Provide the [x, y] coordinate of the cell's center where the given text is located.  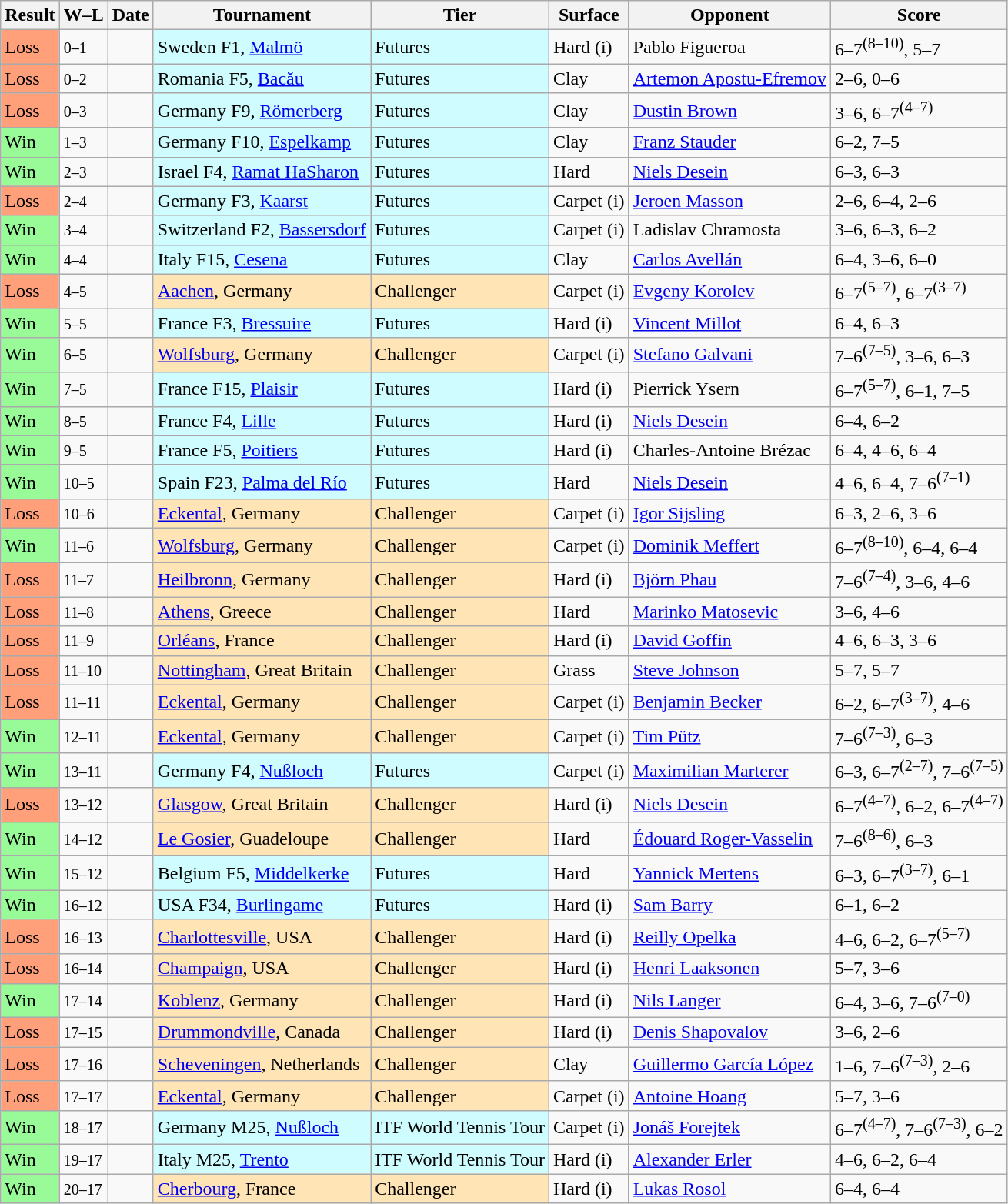
11–9 [83, 641]
9–5 [83, 450]
2–6, 0–6 [919, 78]
Reilly Opelka [729, 937]
W–L [83, 15]
6–1, 6–2 [919, 905]
6–2, 7–5 [919, 142]
20–17 [83, 1189]
Jonáš Forejtek [729, 1128]
7–6(8–6), 6–3 [919, 839]
Benjamin Becker [729, 702]
17–16 [83, 1065]
Drummondville, Canada [262, 1032]
7–5 [83, 389]
Dominik Meffert [729, 546]
Tim Pütz [729, 737]
Vincent Millot [729, 323]
Champaign, USA [262, 969]
0–3 [83, 111]
Grass [589, 670]
Alexander Erler [729, 1159]
Scheveningen, Netherlands [262, 1065]
Stefano Galvani [729, 355]
Marinko Matosevic [729, 612]
16–12 [83, 905]
Germany F3, Kaarst [262, 201]
7–6(7–5), 3–6, 6–3 [919, 355]
3–4 [83, 230]
12–11 [83, 737]
Yannick Mertens [729, 874]
Tournament [262, 15]
6–7(5–7), 6–7(3–7) [919, 291]
10–5 [83, 482]
Björn Phau [729, 580]
Israel F4, Ramat HaSharon [262, 172]
10–6 [83, 514]
Surface [589, 15]
6–7(5–7), 6–1, 7–5 [919, 389]
Charles-Antoine Brézac [729, 450]
7–6(7–4), 3–6, 4–6 [919, 580]
Dustin Brown [729, 111]
France F3, Bressuire [262, 323]
Spain F23, Palma del Río [262, 482]
11–6 [83, 546]
Opponent [729, 15]
Igor Sijsling [729, 514]
6–7(8–10), 5–7 [919, 48]
6–3, 2–6, 3–6 [919, 514]
0–2 [83, 78]
6–4, 6–2 [919, 421]
4–4 [83, 259]
Charlottesville, USA [262, 937]
11–8 [83, 612]
2–6, 6–4, 2–6 [919, 201]
Germany F4, Nußloch [262, 771]
Evgeny Korolev [729, 291]
Italy F15, Cesena [262, 259]
USA F34, Burlingame [262, 905]
6–3, 6–7(2–7), 7–6(7–5) [919, 771]
16–13 [83, 937]
6–5 [83, 355]
6–4, 4–6, 6–4 [919, 450]
6–7(4–7), 7–6(7–3), 6–2 [919, 1128]
Italy M25, Trento [262, 1159]
Heilbronn, Germany [262, 580]
15–12 [83, 874]
18–17 [83, 1128]
8–5 [83, 421]
Artemon Apostu-Efremov [729, 78]
Switzerland F2, Bassersdorf [262, 230]
3–6, 6–3, 6–2 [919, 230]
Romania F5, Bacău [262, 78]
Antoine Hoang [729, 1096]
2–4 [83, 201]
Score [919, 15]
Édouard Roger-Vasselin [729, 839]
Le Gosier, Guadeloupe [262, 839]
6–7(8–10), 6–4, 6–4 [919, 546]
Orléans, France [262, 641]
Tier [460, 15]
16–14 [83, 969]
Nils Langer [729, 1000]
1–6, 7–6(7–3), 2–6 [919, 1065]
17–15 [83, 1032]
Cherbourg, France [262, 1189]
3–6, 2–6 [919, 1032]
Germany F9, Römerberg [262, 111]
11–10 [83, 670]
6–3, 6–3 [919, 172]
13–12 [83, 805]
7–6(7–3), 6–3 [919, 737]
4–6, 6–3, 3–6 [919, 641]
Belgium F5, Middelkerke [262, 874]
11–7 [83, 580]
6–4, 3–6, 7–6(7–0) [919, 1000]
4–6, 6–2, 6–4 [919, 1159]
Carlos Avellán [729, 259]
0–1 [83, 48]
Franz Stauder [729, 142]
Jeroen Masson [729, 201]
11–11 [83, 702]
France F5, Poitiers [262, 450]
Guillermo García López [729, 1065]
Nottingham, Great Britain [262, 670]
6–4, 6–4 [919, 1189]
David Goffin [729, 641]
Sweden F1, Malmö [262, 48]
4–6, 6–4, 7–6(7–1) [919, 482]
1–3 [83, 142]
13–11 [83, 771]
Pierrick Ysern [729, 389]
4–6, 6–2, 6–7(5–7) [919, 937]
Denis Shapovalov [729, 1032]
5–7, 5–7 [919, 670]
Ladislav Chramosta [729, 230]
Germany M25, Nußloch [262, 1128]
Henri Laaksonen [729, 969]
14–12 [83, 839]
6–2, 6–7(3–7), 4–6 [919, 702]
Date [131, 15]
6–3, 6–7(3–7), 6–1 [919, 874]
Lukas Rosol [729, 1189]
Aachen, Germany [262, 291]
Sam Barry [729, 905]
Athens, Greece [262, 612]
Koblenz, Germany [262, 1000]
France F15, Plaisir [262, 389]
5–5 [83, 323]
3–6, 4–6 [919, 612]
France F4, Lille [262, 421]
17–14 [83, 1000]
4–5 [83, 291]
3–6, 6–7(4–7) [919, 111]
Germany F10, Espelkamp [262, 142]
6–4, 6–3 [919, 323]
6–7(4–7), 6–2, 6–7(4–7) [919, 805]
6–4, 3–6, 6–0 [919, 259]
2–3 [83, 172]
Maximilian Marterer [729, 771]
Pablo Figueroa [729, 48]
19–17 [83, 1159]
Steve Johnson [729, 670]
Result [30, 15]
17–17 [83, 1096]
Glasgow, Great Britain [262, 805]
